Return the (x, y) coordinate for the center point of the cell that contains the specified text.  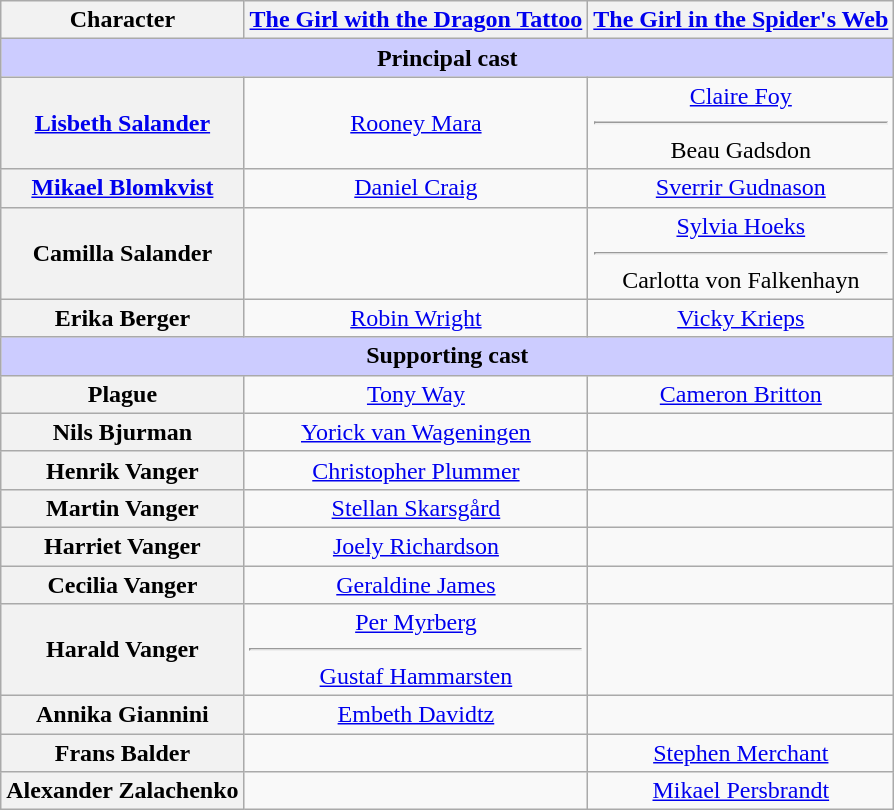
Mikael Blomkvist (122, 188)
Henrik Vanger (122, 470)
The Girl in the Spider's Web (741, 20)
Camilla Salander (122, 253)
Tony Way (416, 394)
Daniel Craig (416, 188)
Annika Giannini (122, 715)
Embeth Davidtz (416, 715)
Supporting cast (448, 356)
Yorick van Wageningen (416, 432)
Nils Bjurman (122, 432)
Claire Foy Beau Gadsdon (741, 123)
Martin Vanger (122, 508)
Rooney Mara (416, 123)
Geraldine James (416, 585)
Joely Richardson (416, 546)
Christopher Plummer (416, 470)
The Girl with the Dragon Tattoo (416, 20)
Character (122, 20)
Principal cast (448, 58)
Vicky Krieps (741, 318)
Sverrir Gudnason (741, 188)
Sylvia Hoeks Carlotta von Falkenhayn (741, 253)
Erika Berger (122, 318)
Lisbeth Salander (122, 123)
Stellan Skarsgård (416, 508)
Stephen Merchant (741, 753)
Alexander Zalachenko (122, 791)
Frans Balder (122, 753)
Plague (122, 394)
Robin Wright (416, 318)
Harald Vanger (122, 650)
Mikael Persbrandt (741, 791)
Cecilia Vanger (122, 585)
Harriet Vanger (122, 546)
Cameron Britton (741, 394)
Per Myrberg Gustaf Hammarsten (416, 650)
